Output the (X, Y) coordinate of the center of the cell containing the given text.  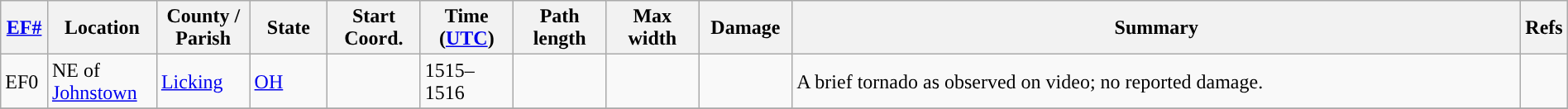
OH (289, 81)
A brief tornado as observed on video; no reported damage. (1156, 81)
Time (UTC) (466, 28)
Start Coord. (374, 28)
Max width (653, 28)
EF# (25, 28)
State (289, 28)
EF0 (25, 81)
NE of Johnstown (102, 81)
Licking (203, 81)
1515–1516 (466, 81)
Refs (1545, 28)
Damage (746, 28)
County / Parish (203, 28)
Path length (560, 28)
Location (102, 28)
Summary (1156, 28)
